Locate the cell with the specified text and output its [x, y] center coordinate. 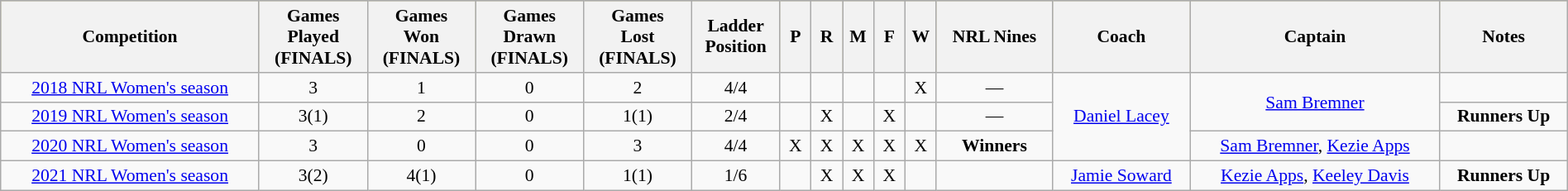
F [889, 36]
Winners [994, 146]
1 [422, 88]
GamesDrawn(FINALS) [529, 36]
GamesLost(FINALS) [638, 36]
Captain [1315, 36]
Kezie Apps, Keeley Davis [1315, 176]
GamesWon(FINALS) [422, 36]
Jamie Soward [1121, 176]
Competition [131, 36]
P [796, 36]
4(1) [422, 176]
GamesPlayed(FINALS) [313, 36]
3(1) [313, 117]
2/4 [736, 117]
3(2) [313, 176]
1/6 [736, 176]
2019 NRL Women's season [131, 117]
Daniel Lacey [1121, 117]
LadderPosition [736, 36]
Sam Bremner [1315, 103]
Coach [1121, 36]
2020 NRL Women's season [131, 146]
M [858, 36]
2021 NRL Women's season [131, 176]
Notes [1503, 36]
Sam Bremner, Kezie Apps [1315, 146]
R [827, 36]
W [920, 36]
2018 NRL Women's season [131, 88]
NRL Nines [994, 36]
